Scan for the cell matching the given text and deliver its [x, y] coordinate at center. 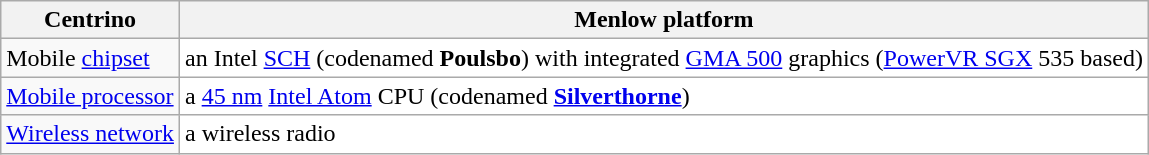
Mobile chipset [90, 58]
a 45 nm Intel Atom CPU (codenamed Silverthorne) [664, 96]
Wireless network [90, 134]
Mobile processor [90, 96]
an Intel SCH (codenamed Poulsbo) with integrated GMA 500 graphics (PowerVR SGX 535 based) [664, 58]
Menlow platform [664, 20]
Centrino [90, 20]
a wireless radio [664, 134]
